Scan for the cell matching the given text and deliver its [x, y] coordinate at center. 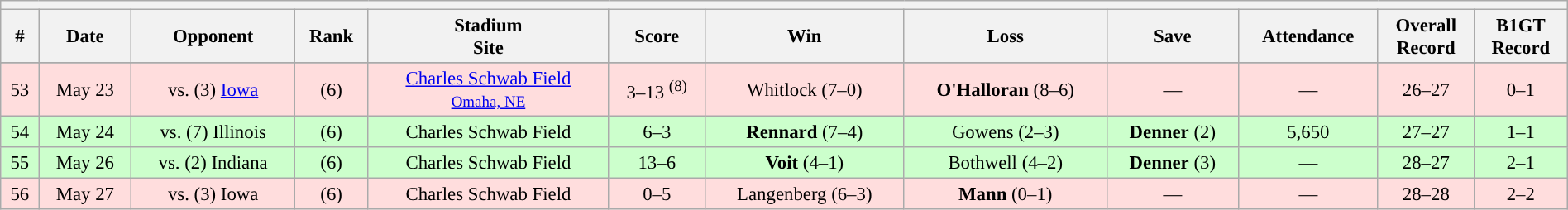
Date [85, 36]
13–6 [657, 163]
54 [20, 132]
3–13 (8) [657, 89]
53 [20, 89]
Rennard (7–4) [804, 132]
May 26 [85, 163]
26–27 [1426, 89]
27–27 [1426, 132]
Whitlock (7–0) [804, 89]
Rank [331, 36]
May 24 [85, 132]
Denner (3) [1173, 163]
OverallRecord [1426, 36]
0–1 [1520, 89]
1–1 [1520, 132]
2–2 [1520, 194]
Charles Schwab FieldOmaha, NE [488, 89]
Voit (4–1) [804, 163]
Langenberg (6–3) [804, 194]
Denner (2) [1173, 132]
0–5 [657, 194]
May 23 [85, 89]
2–1 [1520, 163]
Gowens (2–3) [1006, 132]
Bothwell (4–2) [1006, 163]
Loss [1006, 36]
Opponent [213, 36]
Mann (0–1) [1006, 194]
28–28 [1426, 194]
vs. (2) Indiana [213, 163]
55 [20, 163]
6–3 [657, 132]
Attendance [1308, 36]
56 [20, 194]
Score [657, 36]
vs. (7) Illinois [213, 132]
May 27 [85, 194]
B1GTRecord [1520, 36]
28–27 [1426, 163]
5,650 [1308, 132]
StadiumSite [488, 36]
Win [804, 36]
# [20, 36]
Save [1173, 36]
O'Halloran (8–6) [1006, 89]
